Provide the [x, y] coordinate of the cell's center where the given text is located.  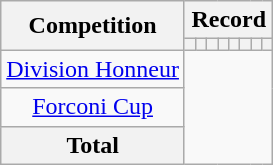
Division Honneur [93, 69]
Competition [93, 26]
Record [228, 20]
Forconi Cup [93, 107]
Total [93, 145]
